Capture the cell that displays the provided text and extract its (X, Y) central coordinate. 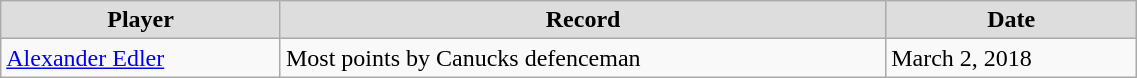
Player (141, 20)
Alexander Edler (141, 58)
Most points by Canucks defenceman (582, 58)
March 2, 2018 (1012, 58)
Record (582, 20)
Date (1012, 20)
